Detect which cell encompasses the target text, then output its [X, Y] center coordinate. 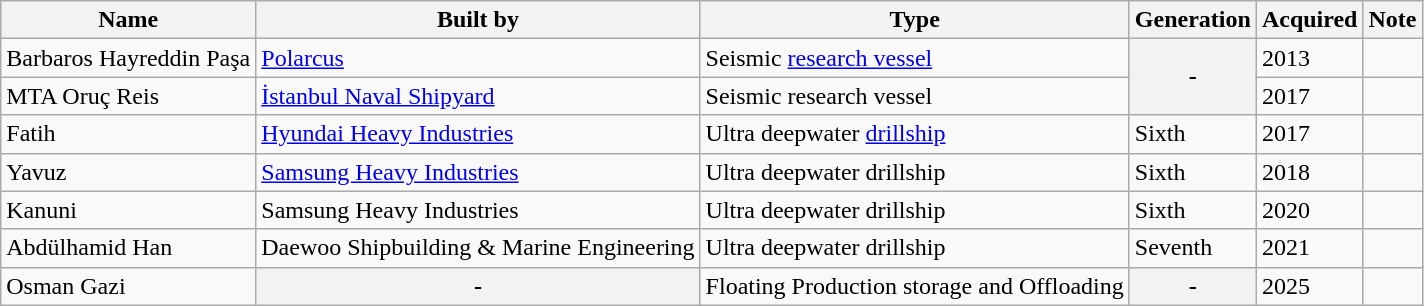
Daewoo Shipbuilding & Marine Engineering [478, 248]
İstanbul Naval Shipyard [478, 96]
Seventh [1192, 248]
Hyundai Heavy Industries [478, 134]
MTA Oruç Reis [128, 96]
Fatih [128, 134]
2013 [1310, 58]
2025 [1310, 286]
Yavuz [128, 172]
Generation [1192, 20]
2020 [1310, 210]
Floating Production storage and Offloading [914, 286]
2021 [1310, 248]
Note [1392, 20]
Abdülhamid Han [128, 248]
Osman Gazi [128, 286]
Kanuni [128, 210]
Barbaros Hayreddin Paşa [128, 58]
Polarcus [478, 58]
Acquired [1310, 20]
Built by [478, 20]
Type [914, 20]
2018 [1310, 172]
Name [128, 20]
